Return [X, Y] of the center of cell containing provided text 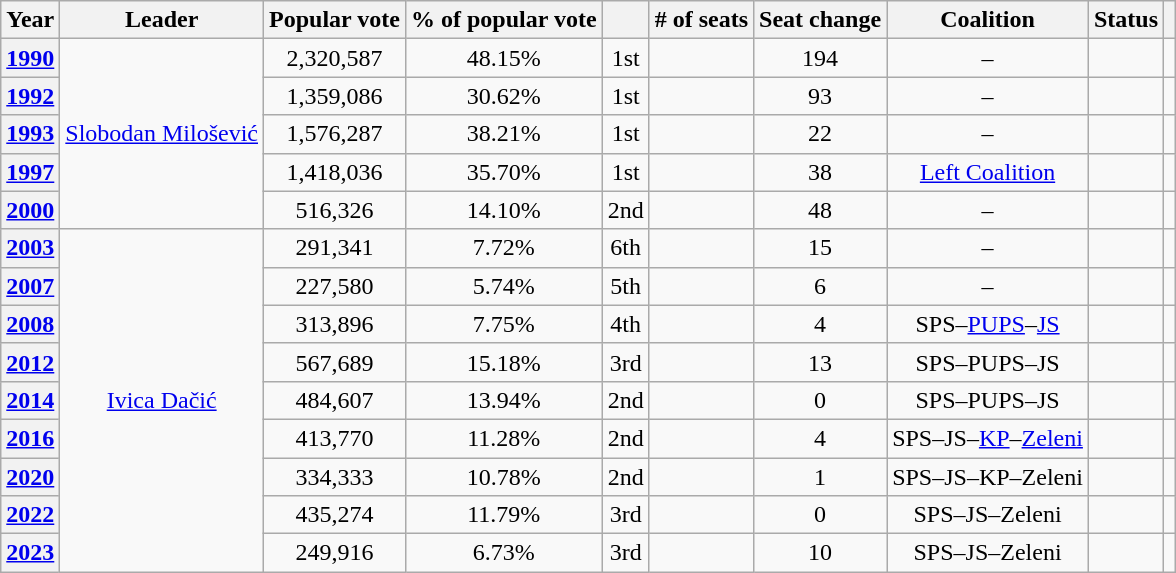
10 [820, 553]
Leader [162, 20]
Popular vote [335, 20]
567,689 [335, 362]
6th [626, 248]
2023 [30, 553]
413,770 [335, 438]
7.72% [504, 248]
2012 [30, 362]
35.70% [504, 172]
Year [30, 20]
2014 [30, 400]
5.74% [504, 286]
435,274 [335, 515]
11.79% [504, 515]
38.21% [504, 134]
227,580 [335, 286]
Seat change [820, 20]
2,320,587 [335, 58]
2022 [30, 515]
11.28% [504, 438]
Ivica Dačić [162, 400]
13 [820, 362]
10.78% [504, 477]
14.10% [504, 210]
291,341 [335, 248]
48.15% [504, 58]
1990 [30, 58]
194 [820, 58]
# of seats [701, 20]
93 [820, 96]
1,418,036 [335, 172]
1993 [30, 134]
15.18% [504, 362]
484,607 [335, 400]
Left Coalition [988, 172]
1,576,287 [335, 134]
6.73% [504, 553]
13.94% [504, 400]
1 [820, 477]
22 [820, 134]
15 [820, 248]
Status [1126, 20]
313,896 [335, 324]
2000 [30, 210]
1992 [30, 96]
2016 [30, 438]
516,326 [335, 210]
2020 [30, 477]
2003 [30, 248]
249,916 [335, 553]
5th [626, 286]
1997 [30, 172]
6 [820, 286]
% of popular vote [504, 20]
1,359,086 [335, 96]
30.62% [504, 96]
334,333 [335, 477]
2008 [30, 324]
2007 [30, 286]
38 [820, 172]
48 [820, 210]
Slobodan Milošević [162, 134]
4th [626, 324]
Coalition [988, 20]
7.75% [504, 324]
